Find where the given text appears and provide that cell's center as (X, Y) coordinate. 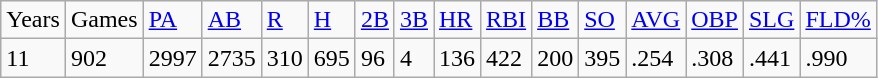
3B (414, 20)
2997 (172, 58)
SO (602, 20)
AVG (656, 20)
4 (414, 58)
2735 (232, 58)
Years (34, 20)
11 (34, 58)
AB (232, 20)
695 (332, 58)
Games (104, 20)
.308 (715, 58)
200 (556, 58)
H (332, 20)
BB (556, 20)
310 (284, 58)
HR (458, 20)
SLG (771, 20)
395 (602, 58)
.441 (771, 58)
136 (458, 58)
96 (374, 58)
902 (104, 58)
.254 (656, 58)
PA (172, 20)
R (284, 20)
2B (374, 20)
OBP (715, 20)
422 (506, 58)
.990 (838, 58)
FLD% (838, 20)
RBI (506, 20)
